Search for the cell housing the specified text and yield its (X, Y) center coordinate. 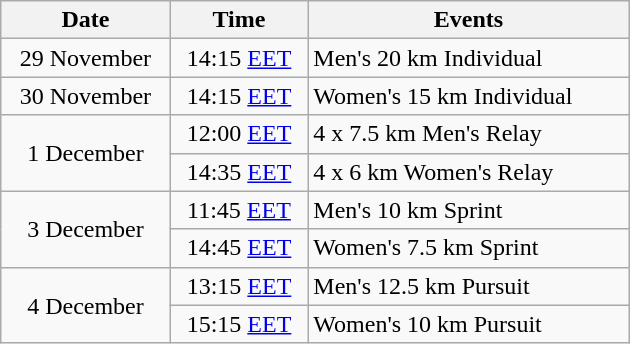
Men's 10 km Sprint (468, 210)
Women's 15 km Individual (468, 96)
13:15 EET (239, 286)
Time (239, 20)
Women's 7.5 km Sprint (468, 248)
29 November (86, 58)
4 x 7.5 km Men's Relay (468, 134)
4 x 6 km Women's Relay (468, 172)
3 December (86, 229)
4 December (86, 305)
30 November (86, 96)
Men's 20 km Individual (468, 58)
12:00 EET (239, 134)
Date (86, 20)
Events (468, 20)
14:45 EET (239, 248)
Women's 10 km Pursuit (468, 324)
14:35 EET (239, 172)
Men's 12.5 km Pursuit (468, 286)
1 December (86, 153)
11:45 EET (239, 210)
15:15 EET (239, 324)
